Return the (x, y) coordinate for the center point of the cell that contains the specified text.  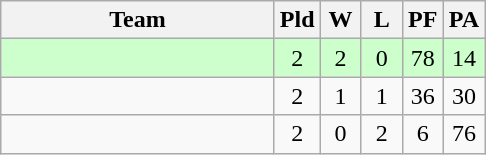
78 (422, 58)
PA (464, 20)
W (340, 20)
76 (464, 134)
Team (138, 20)
Pld (297, 20)
PF (422, 20)
36 (422, 96)
30 (464, 96)
L (382, 20)
6 (422, 134)
14 (464, 58)
